Capture the cell that displays the provided text and extract its (x, y) central coordinate. 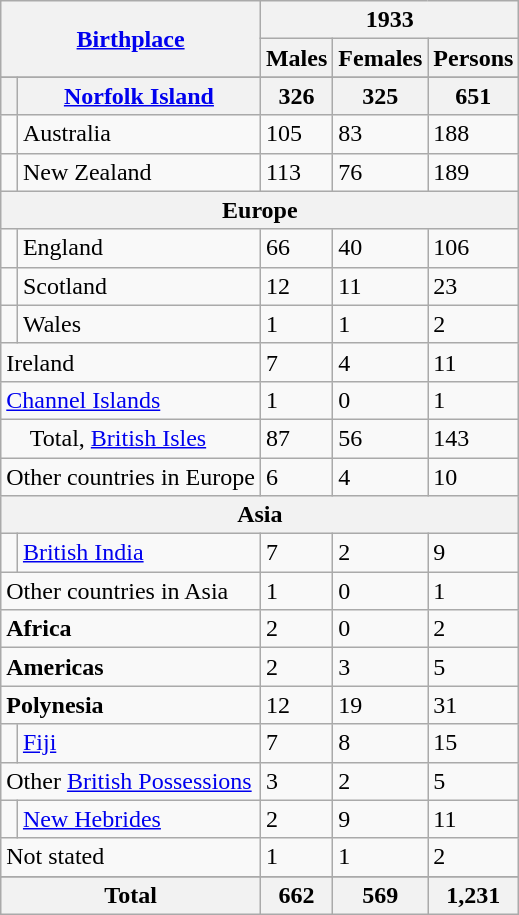
23 (474, 286)
189 (474, 172)
106 (474, 248)
40 (380, 248)
6 (296, 477)
Asia (260, 515)
Europe (260, 210)
569 (380, 895)
Polynesia (131, 705)
325 (380, 96)
Not stated (131, 857)
56 (380, 438)
Other countries in Europe (131, 477)
83 (380, 134)
Other countries in Asia (131, 591)
Fiji (138, 743)
Scotland (138, 286)
8 (380, 743)
113 (296, 172)
Americas (131, 667)
Norfolk Island (138, 96)
Females (380, 58)
Total, British Isles (131, 438)
662 (296, 895)
1,231 (474, 895)
66 (296, 248)
651 (474, 96)
British India (138, 553)
143 (474, 438)
New Zealand (138, 172)
105 (296, 134)
19 (380, 705)
15 (474, 743)
Total (131, 895)
Australia (138, 134)
87 (296, 438)
New Hebrides (138, 819)
Ireland (131, 362)
Channel Islands (131, 400)
Birthplace (131, 39)
Africa (131, 629)
Wales (138, 324)
1933 (389, 20)
31 (474, 705)
76 (380, 172)
188 (474, 134)
Persons (474, 58)
10 (474, 477)
326 (296, 96)
Males (296, 58)
England (138, 248)
Other British Possessions (131, 781)
